Return (X, Y) of the center of cell containing provided text 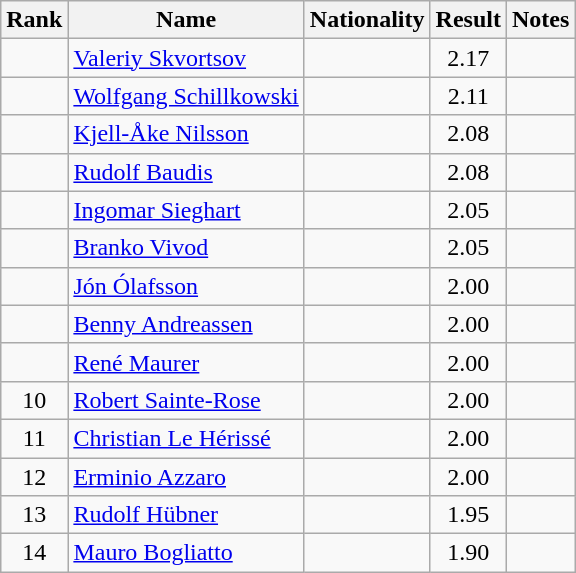
Christian Le Hérissé (186, 438)
Rudolf Hübner (186, 515)
Rank (34, 20)
1.95 (468, 515)
Notes (540, 20)
René Maurer (186, 362)
Kjell-Åke Nilsson (186, 134)
13 (34, 515)
Mauro Bogliatto (186, 553)
10 (34, 400)
Valeriy Skvortsov (186, 58)
14 (34, 553)
Jón Ólafsson (186, 286)
Nationality (367, 20)
Rudolf Baudis (186, 172)
Name (186, 20)
Branko Vivod (186, 248)
1.90 (468, 553)
Benny Andreassen (186, 324)
Wolfgang Schillkowski (186, 96)
Ingomar Sieghart (186, 210)
2.17 (468, 58)
11 (34, 438)
Robert Sainte-Rose (186, 400)
Erminio Azzaro (186, 477)
12 (34, 477)
Result (468, 20)
2.11 (468, 96)
